Extract the (x, y) coordinate from the center of the cell holding the provided text.  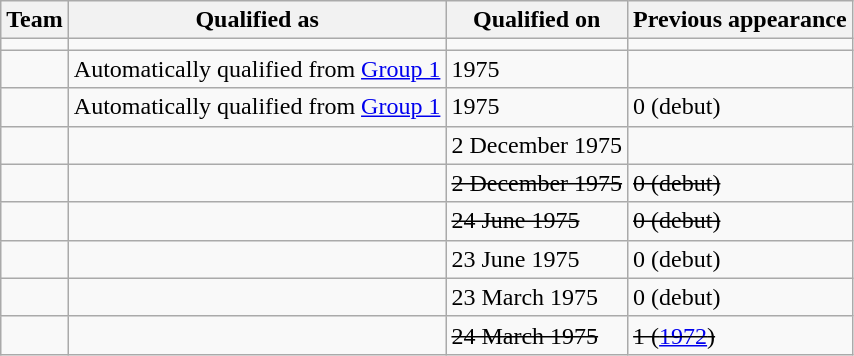
23 June 1975 (537, 259)
24 March 1975 (537, 335)
1 (1972) (740, 335)
23 March 1975 (537, 297)
Previous appearance (740, 20)
Qualified as (257, 20)
Team (35, 20)
Qualified on (537, 20)
24 June 1975 (537, 221)
